Locate the cell with the specified text and output its (X, Y) center coordinate. 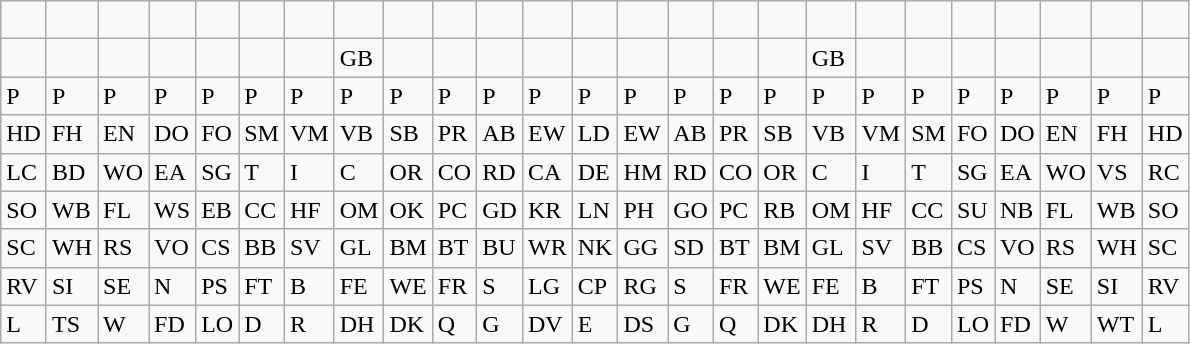
OK (408, 210)
DE (595, 172)
CA (547, 172)
SD (691, 248)
WS (172, 210)
WR (547, 248)
BD (72, 172)
DV (547, 324)
LG (547, 286)
EB (218, 210)
VS (1116, 172)
CP (595, 286)
DS (643, 324)
RC (1165, 172)
BU (500, 248)
NB (1017, 210)
RG (643, 286)
LC (24, 172)
WT (1116, 324)
PH (643, 210)
KR (547, 210)
NK (595, 248)
LD (595, 134)
SU (972, 210)
RB (782, 210)
LN (595, 210)
HM (643, 172)
GG (643, 248)
GO (691, 210)
TS (72, 324)
GD (500, 210)
E (595, 324)
